Output the (X, Y) coordinate of the center of the cell containing the given text.  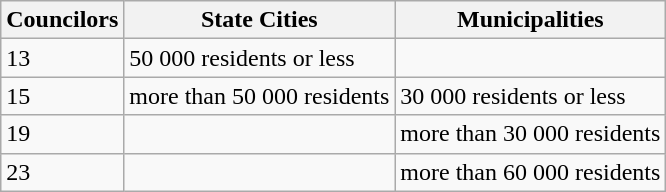
more than 30 000 residents (530, 134)
Municipalities (530, 20)
23 (62, 172)
State Cities (260, 20)
50 000 residents or less (260, 58)
13 (62, 58)
more than 60 000 residents (530, 172)
more than 50 000 residents (260, 96)
Councilors (62, 20)
15 (62, 96)
30 000 residents or less (530, 96)
19 (62, 134)
